From the cell containing the given text, extract its center point as [X, Y] coordinate. 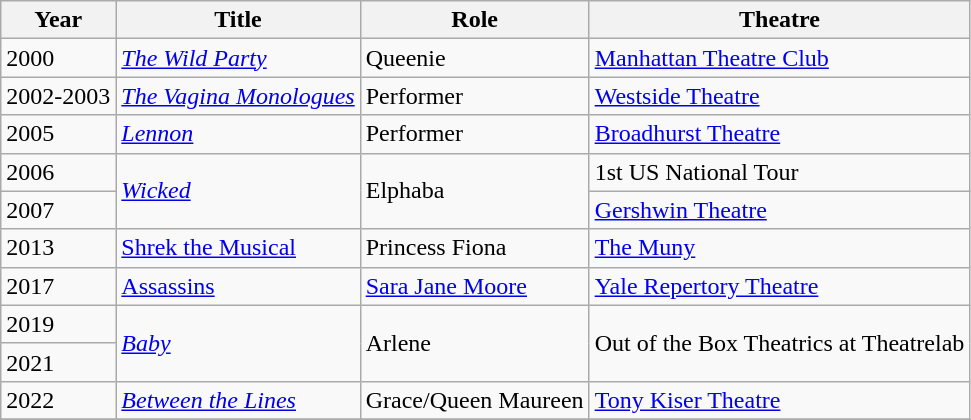
2013 [58, 248]
Manhattan Theatre Club [780, 58]
Wicked [238, 191]
2007 [58, 210]
Princess Fiona [474, 248]
Tony Kiser Theatre [780, 400]
1st US National Tour [780, 172]
Elphaba [474, 191]
2017 [58, 286]
The Muny [780, 248]
2006 [58, 172]
Theatre [780, 20]
Baby [238, 343]
2005 [58, 134]
Assassins [238, 286]
Queenie [474, 58]
Out of the Box Theatrics at Theatrelab [780, 343]
2000 [58, 58]
Westside Theatre [780, 96]
2022 [58, 400]
Sara Jane Moore [474, 286]
Between the Lines [238, 400]
Gershwin Theatre [780, 210]
2002-2003 [58, 96]
2021 [58, 362]
Lennon [238, 134]
Yale Repertory Theatre [780, 286]
Broadhurst Theatre [780, 134]
The Wild Party [238, 58]
Title [238, 20]
Year [58, 20]
The Vagina Monologues [238, 96]
Role [474, 20]
Arlene [474, 343]
2019 [58, 324]
Grace/Queen Maureen [474, 400]
Shrek the Musical [238, 248]
